Determine the (X, Y) coordinate at the center of the cell enclosing the given text.  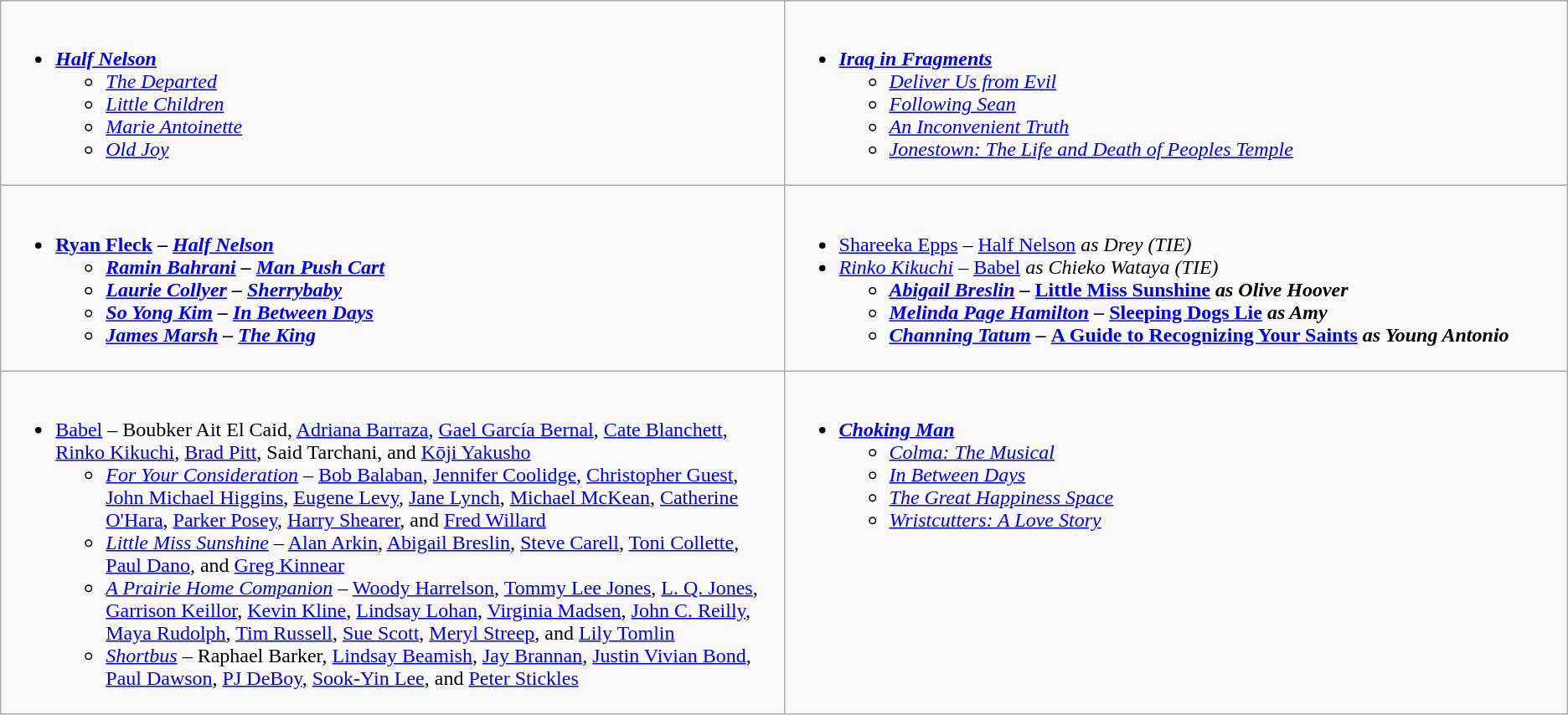
Choking ManColma: The MusicalIn Between DaysThe Great Happiness SpaceWristcutters: A Love Story (1176, 543)
Iraq in FragmentsDeliver Us from EvilFollowing SeanAn Inconvenient TruthJonestown: The Life and Death of Peoples Temple (1176, 94)
Ryan Fleck – Half NelsonRamin Bahrani – Man Push CartLaurie Collyer – SherrybabySo Yong Kim – In Between DaysJames Marsh – The King (392, 278)
Half NelsonThe DepartedLittle ChildrenMarie AntoinetteOld Joy (392, 94)
